Pinpoint the cell where the given text exists, returning its [x, y] midpoint coordinate. 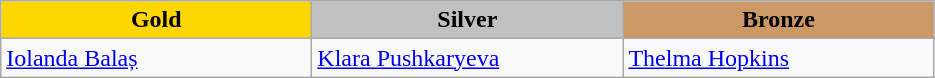
Gold [156, 20]
Bronze [778, 20]
Klara Pushkaryeva [468, 58]
Thelma Hopkins [778, 58]
Silver [468, 20]
Iolanda Balaș [156, 58]
